Return [x, y] of the center of cell containing provided text 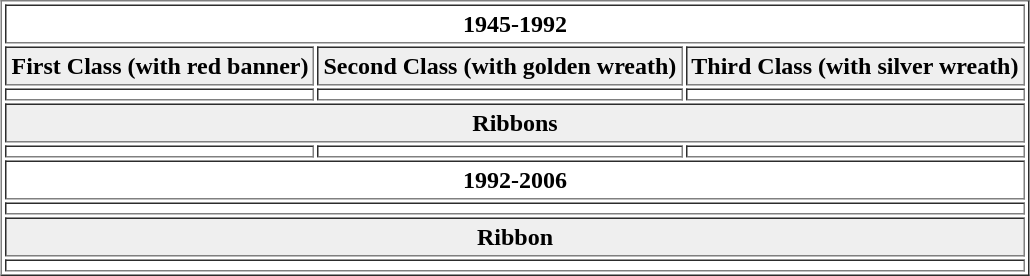
1945-1992 [516, 24]
Second Class (with golden wreath) [500, 66]
Third Class (with silver wreath) [854, 66]
Ribbons [516, 124]
1992-2006 [516, 180]
First Class (with red banner) [160, 66]
Ribbon [516, 238]
